For the text-containing cell, return its midpoint in (X, Y) coordinate format. 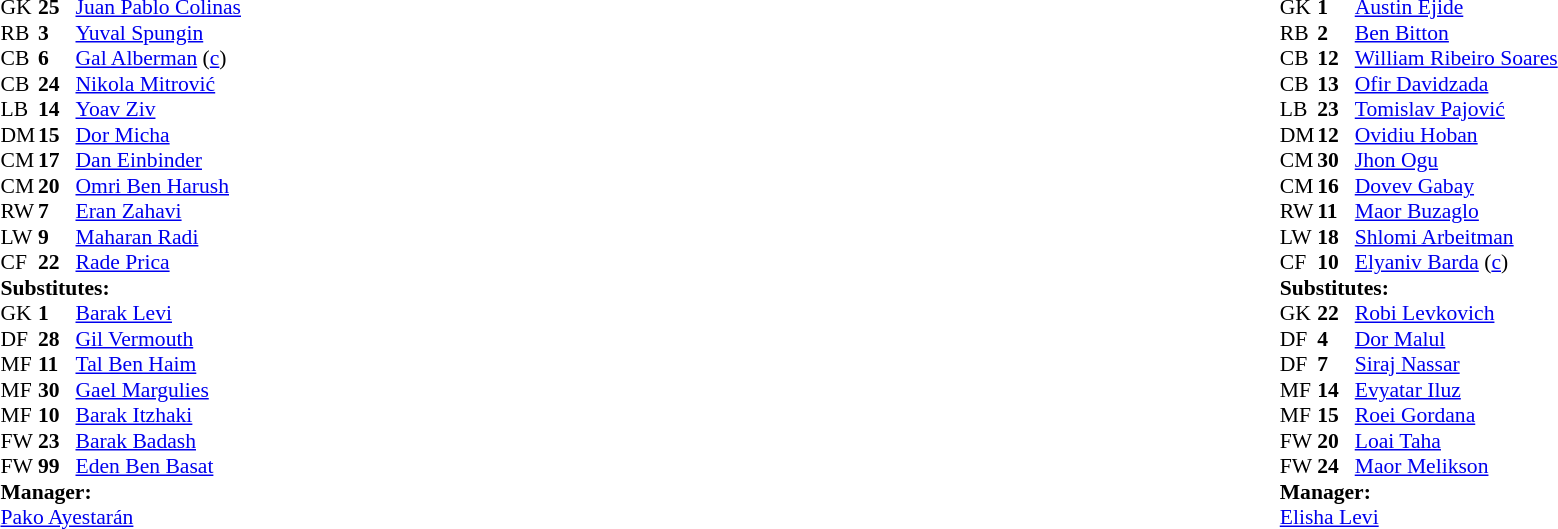
99 (57, 467)
Dor Malul (1456, 339)
Maor Buzaglo (1456, 211)
Ben Bitton (1456, 33)
Ovidiu Hoban (1456, 135)
Maharan Radi (158, 237)
Tomislav Pajović (1456, 109)
Maor Melikson (1456, 467)
Elyaniv Barda (c) (1456, 263)
Gael Margulies (158, 390)
Rade Prica (158, 263)
3 (57, 33)
4 (1336, 339)
Tal Ben Haim (158, 365)
Robi Levkovich (1456, 313)
Loai Taha (1456, 441)
16 (1336, 186)
18 (1336, 237)
William Ribeiro Soares (1456, 59)
17 (57, 161)
28 (57, 339)
1 (57, 313)
Barak Badash (158, 441)
2 (1336, 33)
Nikola Mitrović (158, 84)
Dan Einbinder (158, 161)
9 (57, 237)
Dovev Gabay (1456, 186)
Roei Gordana (1456, 415)
13 (1336, 84)
Yoav Ziv (158, 109)
Evyatar Iluz (1456, 390)
Omri Ben Harush (158, 186)
Barak Itzhaki (158, 415)
Eran Zahavi (158, 211)
Ofir Davidzada (1456, 84)
Eden Ben Basat (158, 467)
Gil Vermouth (158, 339)
Gal Alberman (c) (158, 59)
Siraj Nassar (1456, 365)
Shlomi Arbeitman (1456, 237)
Jhon Ogu (1456, 161)
Dor Micha (158, 135)
Yuval Spungin (158, 33)
Barak Levi (158, 313)
6 (57, 59)
